Search for the cell housing the specified text and yield its (x, y) center coordinate. 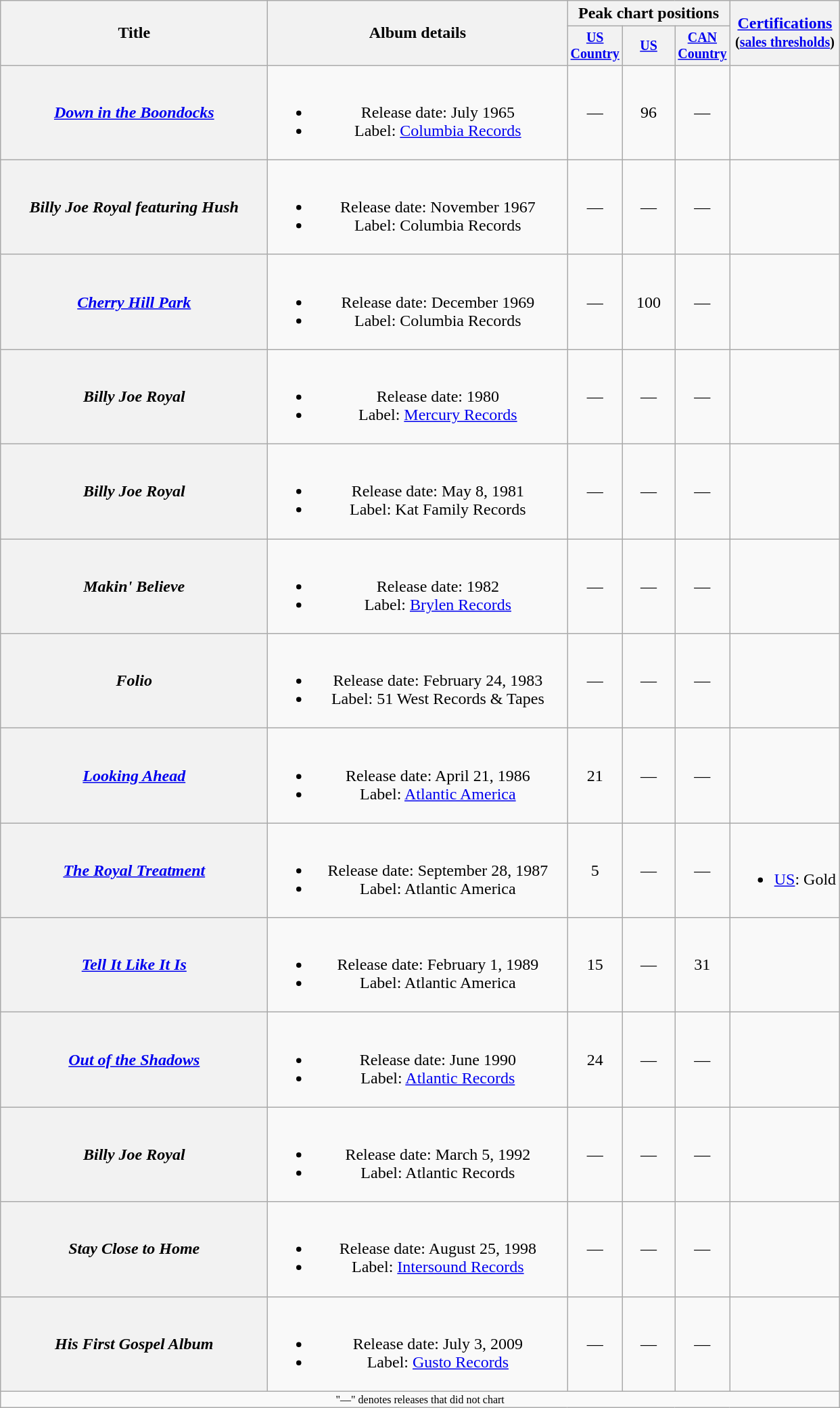
Release date: August 25, 1998Label: Intersound Records (418, 1249)
Release date: June 1990Label: Atlantic Records (418, 1060)
"—" denotes releases that did not chart (421, 1399)
The Royal Treatment (134, 870)
Out of the Shadows (134, 1060)
Certifications(sales thresholds) (785, 33)
Release date: February 24, 1983Label: 51 West Records & Tapes (418, 681)
Down in the Boondocks (134, 112)
Release date: 1980Label: Mercury Records (418, 396)
Release date: February 1, 1989Label: Atlantic America (418, 965)
Release date: July 3, 2009Label: Gusto Records (418, 1344)
US (649, 46)
31 (703, 965)
Makin' Believe (134, 586)
15 (595, 965)
His First Gospel Album (134, 1344)
Release date: November 1967Label: Columbia Records (418, 207)
Release date: July 1965Label: Columbia Records (418, 112)
US: Gold (785, 870)
CAN Country (703, 46)
US Country (595, 46)
Title (134, 33)
24 (595, 1060)
96 (649, 112)
100 (649, 302)
Release date: December 1969Label: Columbia Records (418, 302)
Billy Joe Royal featuring Hush (134, 207)
Release date: March 5, 1992Label: Atlantic Records (418, 1154)
Looking Ahead (134, 776)
21 (595, 776)
Cherry Hill Park (134, 302)
5 (595, 870)
Peak chart positions (649, 14)
Folio (134, 681)
Tell It Like It Is (134, 965)
Release date: April 21, 1986Label: Atlantic America (418, 776)
Release date: May 8, 1981Label: Kat Family Records (418, 492)
Release date: September 28, 1987Label: Atlantic America (418, 870)
Release date: 1982Label: Brylen Records (418, 586)
Album details (418, 33)
Stay Close to Home (134, 1249)
